Output the [x, y] coordinate of the center of the cell containing the given text.  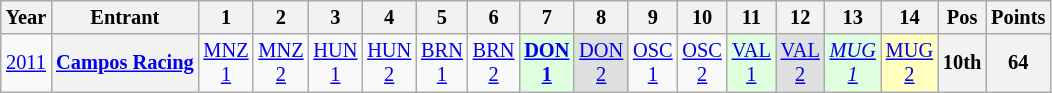
DON2 [601, 63]
Entrant [124, 17]
OSC1 [652, 63]
Campos Racing [124, 63]
OSC2 [702, 63]
3 [335, 17]
2011 [26, 63]
1 [226, 17]
DON1 [546, 63]
MUG2 [910, 63]
14 [910, 17]
4 [389, 17]
Year [26, 17]
8 [601, 17]
5 [442, 17]
MUG1 [853, 63]
7 [546, 17]
13 [853, 17]
12 [800, 17]
HUN2 [389, 63]
BRN2 [494, 63]
2 [280, 17]
BRN1 [442, 63]
Pos [962, 17]
10th [962, 63]
VAL1 [752, 63]
VAL2 [800, 63]
9 [652, 17]
64 [1018, 63]
6 [494, 17]
Points [1018, 17]
MNZ2 [280, 63]
11 [752, 17]
10 [702, 17]
MNZ1 [226, 63]
HUN1 [335, 63]
